Capture the cell that displays the provided text and extract its (X, Y) central coordinate. 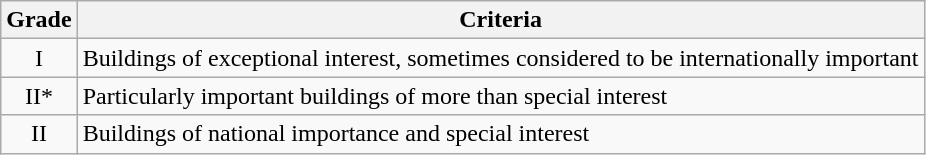
II* (39, 96)
Buildings of exceptional interest, sometimes considered to be internationally important (500, 58)
I (39, 58)
II (39, 134)
Grade (39, 20)
Criteria (500, 20)
Buildings of national importance and special interest (500, 134)
Particularly important buildings of more than special interest (500, 96)
